Extract the (x, y) coordinate from the center of the cell holding the provided text.  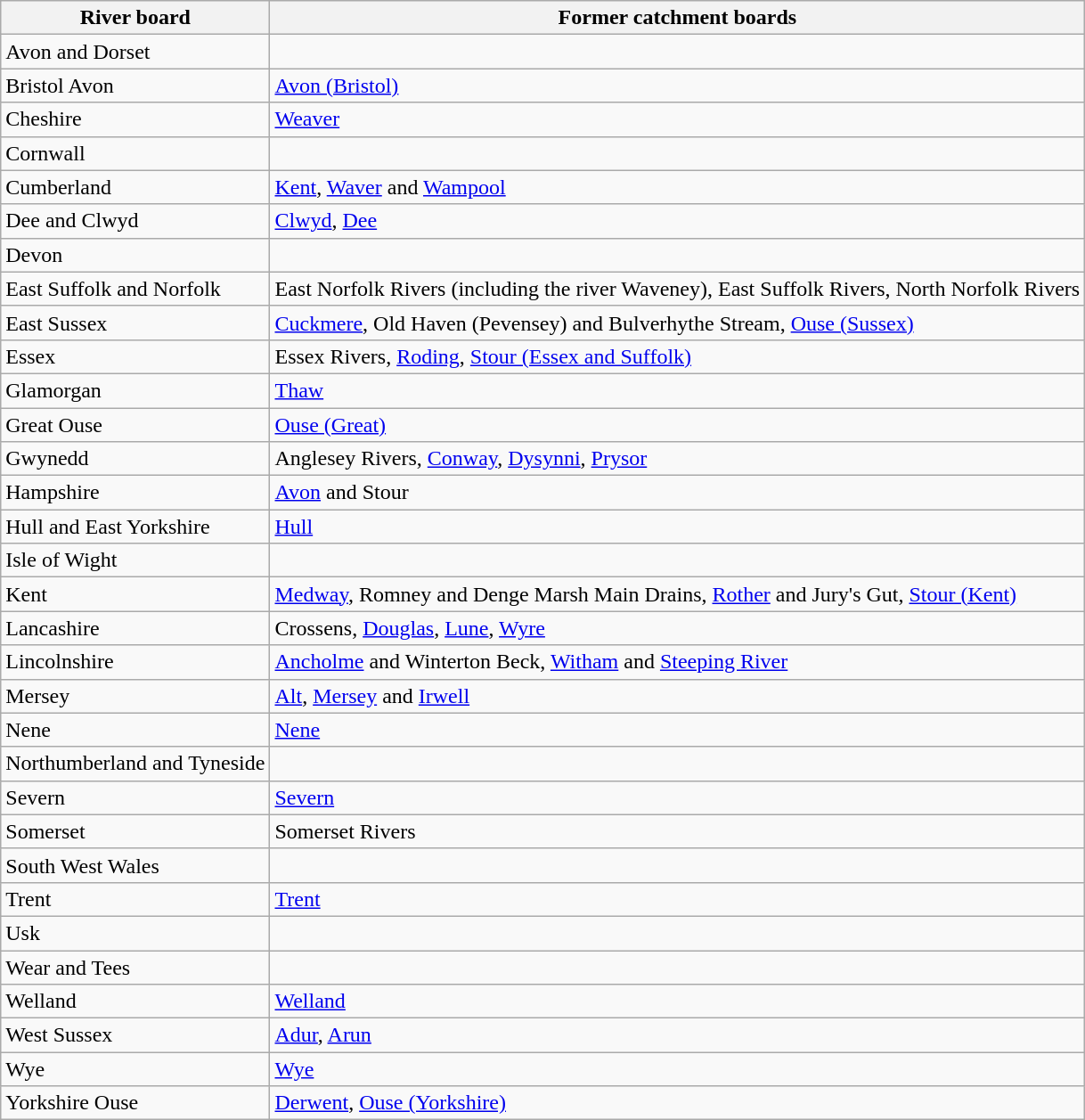
Former catchment boards (677, 18)
Clwyd, Dee (677, 221)
Hampshire (135, 493)
Kent (135, 594)
Lincolnshire (135, 662)
Ouse (Great) (677, 425)
Adur, Arun (677, 1035)
East Norfolk Rivers (including the river Waveney), East Suffolk Rivers, North Norfolk Rivers (677, 289)
Northumberland and Tyneside (135, 764)
Bristol Avon (135, 86)
Essex Rivers, Roding, Stour (Essex and Suffolk) (677, 356)
Cornwall (135, 153)
Dee and Clwyd (135, 221)
Gwynedd (135, 459)
Alt, Mersey and Irwell (677, 696)
Somerset Rivers (677, 831)
Weaver (677, 119)
Medway, Romney and Denge Marsh Main Drains, Rother and Jury's Gut, Stour (Kent) (677, 594)
Isle of Wight (135, 560)
Derwent, Ouse (Yorkshire) (677, 1103)
East Suffolk and Norfolk (135, 289)
Kent, Waver and Wampool (677, 187)
Avon and Dorset (135, 52)
Avon and Stour (677, 493)
Avon (Bristol) (677, 86)
Thaw (677, 390)
Essex (135, 356)
Wear and Tees (135, 967)
South West Wales (135, 865)
Anglesey Rivers, Conway, Dysynni, Prysor (677, 459)
Mersey (135, 696)
Cuckmere, Old Haven (Pevensey) and Bulverhythe Stream, Ouse (Sussex) (677, 323)
River board (135, 18)
Hull (677, 527)
Usk (135, 933)
Devon (135, 255)
Lancashire (135, 628)
Yorkshire Ouse (135, 1103)
West Sussex (135, 1035)
Ancholme and Winterton Beck, Witham and Steeping River (677, 662)
Crossens, Douglas, Lune, Wyre (677, 628)
Great Ouse (135, 425)
Somerset (135, 831)
Cheshire (135, 119)
Hull and East Yorkshire (135, 527)
East Sussex (135, 323)
Glamorgan (135, 390)
Cumberland (135, 187)
